Detect which cell encompasses the target text, then output its [X, Y] center coordinate. 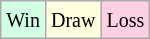
Loss [126, 20]
Draw [72, 20]
Win [24, 20]
